Find where the given text appears and provide that cell's center as [X, Y] coordinate. 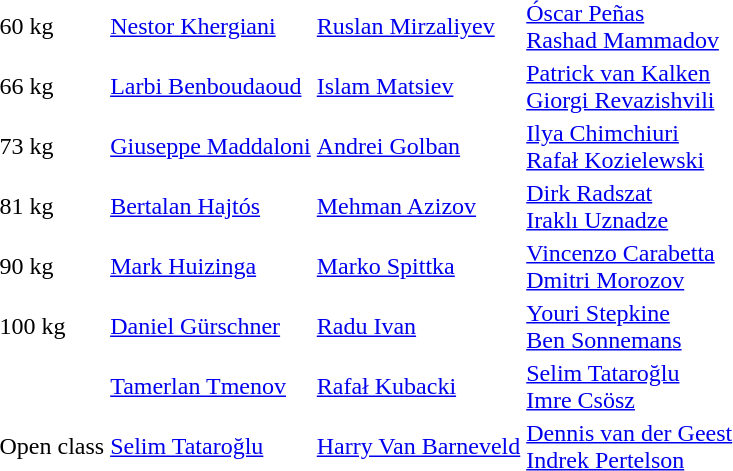
Tamerlan Tmenov [211, 386]
Giuseppe Maddaloni [211, 146]
Islam Matsiev [418, 86]
Marko Spittka [418, 266]
Mehman Azizov [418, 206]
Bertalan Hajtós [211, 206]
Larbi Benboudaoud [211, 86]
Radu Ivan [418, 326]
Andrei Golban [418, 146]
Rafał Kubacki [418, 386]
Daniel Gürschner [211, 326]
Mark Huizinga [211, 266]
